Locate the cell with the specified text and output its (X, Y) center coordinate. 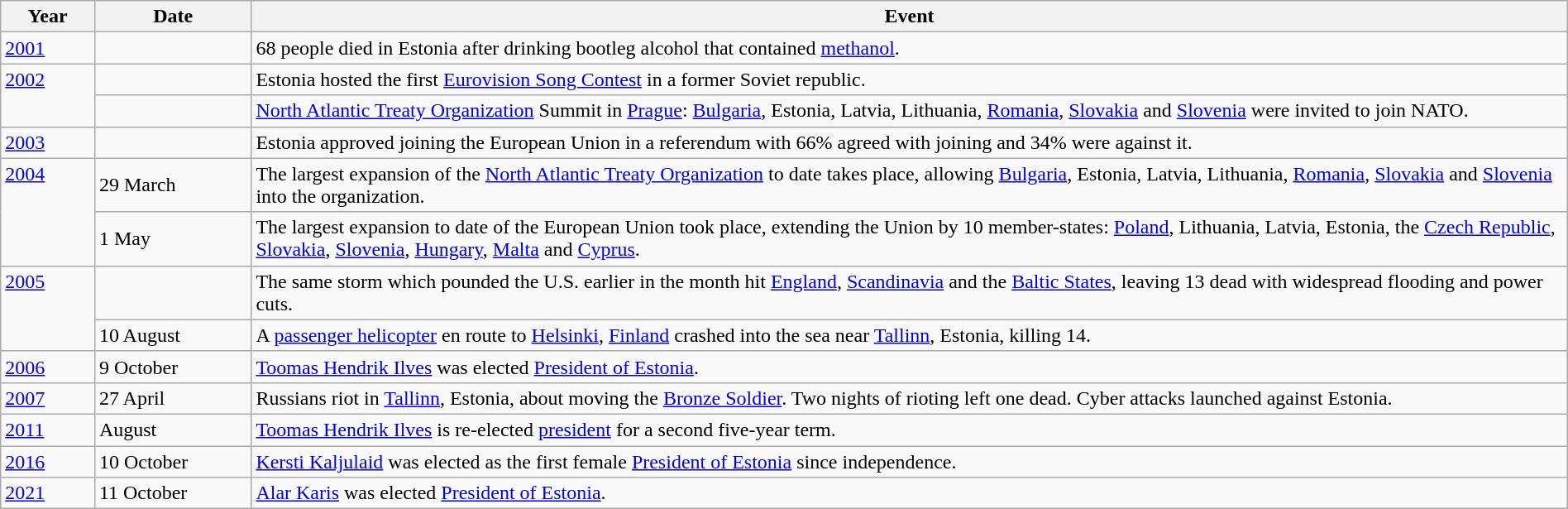
Estonia hosted the first Eurovision Song Contest in a former Soviet republic. (910, 79)
10 October (172, 461)
Toomas Hendrik Ilves was elected President of Estonia. (910, 367)
1 May (172, 238)
27 April (172, 398)
Event (910, 17)
29 March (172, 185)
Kersti Kaljulaid was elected as the first female President of Estonia since independence. (910, 461)
North Atlantic Treaty Organization Summit in Prague: Bulgaria, Estonia, Latvia, Lithuania, Romania, Slovakia and Slovenia were invited to join NATO. (910, 111)
Alar Karis was elected President of Estonia. (910, 493)
Russians riot in Tallinn, Estonia, about moving the Bronze Soldier. Two nights of rioting left one dead. Cyber attacks launched against Estonia. (910, 398)
Date (172, 17)
2021 (48, 493)
2007 (48, 398)
Toomas Hendrik Ilves is re-elected president for a second five-year term. (910, 430)
2002 (48, 95)
2003 (48, 142)
9 October (172, 367)
2016 (48, 461)
A passenger helicopter en route to Helsinki, Finland crashed into the sea near Tallinn, Estonia, killing 14. (910, 335)
2004 (48, 212)
2011 (48, 430)
68 people died in Estonia after drinking bootleg alcohol that contained methanol. (910, 48)
2005 (48, 308)
August (172, 430)
10 August (172, 335)
2001 (48, 48)
2006 (48, 367)
Year (48, 17)
Estonia approved joining the European Union in a referendum with 66% agreed with joining and 34% were against it. (910, 142)
11 October (172, 493)
